Detect which cell encompasses the target text, then output its (x, y) center coordinate. 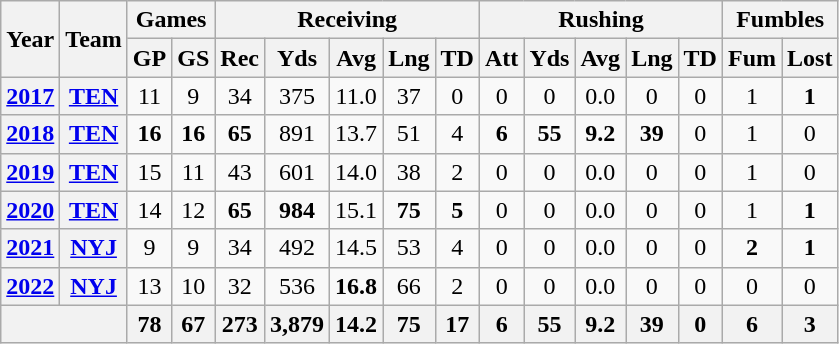
Rushing (600, 20)
Rec (240, 58)
273 (240, 324)
12 (194, 210)
5 (457, 210)
601 (298, 172)
15.1 (356, 210)
2020 (30, 210)
16.8 (356, 286)
492 (298, 248)
Games (170, 20)
3,879 (298, 324)
38 (409, 172)
11.0 (356, 96)
17 (457, 324)
Att (501, 58)
Receiving (348, 20)
3 (810, 324)
10 (194, 286)
Year (30, 39)
536 (298, 286)
2022 (30, 286)
891 (298, 134)
66 (409, 286)
13.7 (356, 134)
Fumbles (780, 20)
14 (149, 210)
78 (149, 324)
GS (194, 58)
37 (409, 96)
Lost (810, 58)
GP (149, 58)
2018 (30, 134)
15 (149, 172)
32 (240, 286)
Fum (752, 58)
14.5 (356, 248)
43 (240, 172)
67 (194, 324)
Team (94, 39)
14.2 (356, 324)
13 (149, 286)
2019 (30, 172)
375 (298, 96)
984 (298, 210)
2021 (30, 248)
14.0 (356, 172)
53 (409, 248)
2017 (30, 96)
51 (409, 134)
